Find where the given text appears and provide that cell's center as [X, Y] coordinate. 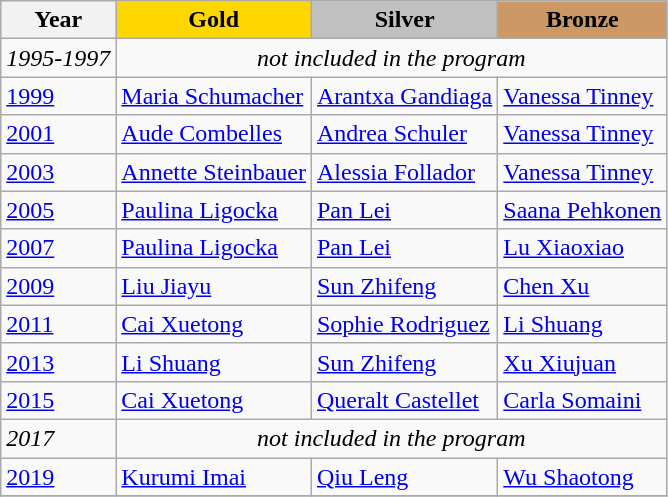
Lu Xiaoxiao [582, 248]
Queralt Castellet [404, 400]
Gold [214, 20]
Qiu Leng [404, 477]
Silver [404, 20]
Annette Steinbauer [214, 172]
Liu Jiayu [214, 286]
Year [58, 20]
2019 [58, 477]
Wu Shaotong [582, 477]
2001 [58, 134]
Xu Xiujuan [582, 362]
2017 [58, 438]
Carla Somaini [582, 400]
Alessia Follador [404, 172]
Bronze [582, 20]
2009 [58, 286]
Aude Combelles [214, 134]
Kurumi Imai [214, 477]
2011 [58, 324]
2013 [58, 362]
Andrea Schuler [404, 134]
2007 [58, 248]
Chen Xu [582, 286]
2005 [58, 210]
1995-1997 [58, 58]
Saana Pehkonen [582, 210]
1999 [58, 96]
Sophie Rodriguez [404, 324]
2015 [58, 400]
Maria Schumacher [214, 96]
Arantxa Gandiaga [404, 96]
2003 [58, 172]
